From the cell containing the given text, extract its center point as (x, y) coordinate. 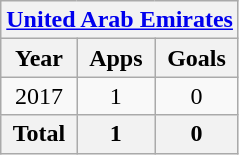
2017 (39, 96)
Total (39, 134)
Apps (116, 58)
United Arab Emirates (120, 20)
Year (39, 58)
Goals (197, 58)
